Return [x, y] of the center of cell containing provided text 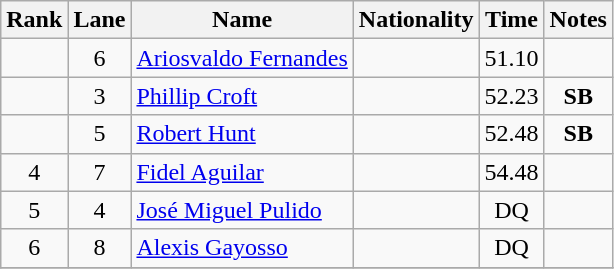
52.48 [512, 134]
Phillip Croft [242, 96]
José Miguel Pulido [242, 210]
Robert Hunt [242, 134]
Nationality [416, 20]
51.10 [512, 58]
Rank [34, 20]
Time [512, 20]
54.48 [512, 172]
Alexis Gayosso [242, 248]
Name [242, 20]
7 [100, 172]
Ariosvaldo Fernandes [242, 58]
Lane [100, 20]
Notes [578, 20]
3 [100, 96]
52.23 [512, 96]
Fidel Aguilar [242, 172]
8 [100, 248]
